Capture the cell that displays the provided text and extract its [x, y] central coordinate. 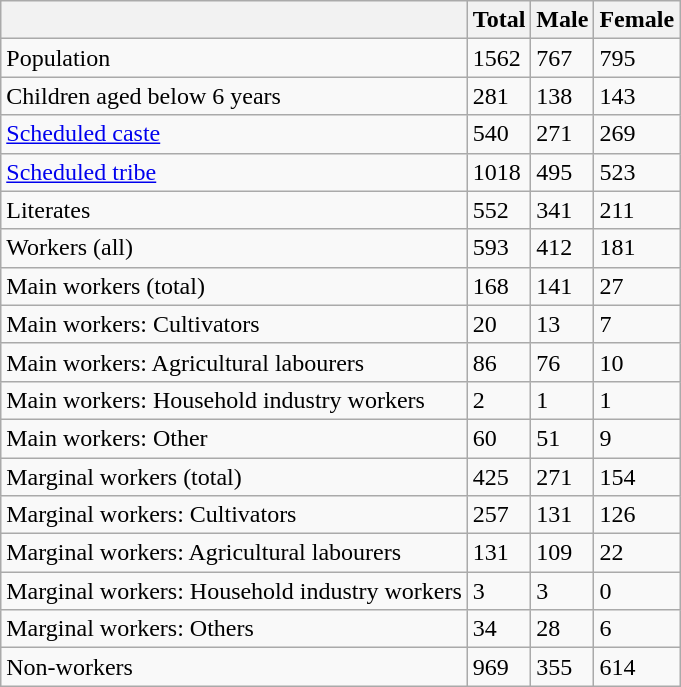
1562 [499, 58]
168 [499, 286]
2 [499, 400]
Total [499, 20]
27 [637, 286]
341 [562, 210]
425 [499, 477]
13 [562, 324]
552 [499, 210]
257 [499, 515]
495 [562, 172]
211 [637, 210]
Male [562, 20]
540 [499, 134]
Marginal workers: Others [234, 629]
412 [562, 248]
Main workers: Other [234, 438]
138 [562, 96]
126 [637, 515]
795 [637, 58]
614 [637, 667]
51 [562, 438]
22 [637, 553]
76 [562, 362]
34 [499, 629]
Main workers: Household industry workers [234, 400]
20 [499, 324]
Marginal workers (total) [234, 477]
Non-workers [234, 667]
60 [499, 438]
0 [637, 591]
86 [499, 362]
355 [562, 667]
Marginal workers: Cultivators [234, 515]
Marginal workers: Household industry workers [234, 591]
Literates [234, 210]
181 [637, 248]
Scheduled tribe [234, 172]
269 [637, 134]
9 [637, 438]
593 [499, 248]
141 [562, 286]
Population [234, 58]
Main workers (total) [234, 286]
6 [637, 629]
Scheduled caste [234, 134]
154 [637, 477]
10 [637, 362]
143 [637, 96]
969 [499, 667]
1018 [499, 172]
Children aged below 6 years [234, 96]
7 [637, 324]
Workers (all) [234, 248]
Female [637, 20]
767 [562, 58]
Marginal workers: Agricultural labourers [234, 553]
Main workers: Cultivators [234, 324]
28 [562, 629]
109 [562, 553]
281 [499, 96]
523 [637, 172]
Main workers: Agricultural labourers [234, 362]
